Search for the cell housing the specified text and yield its [X, Y] center coordinate. 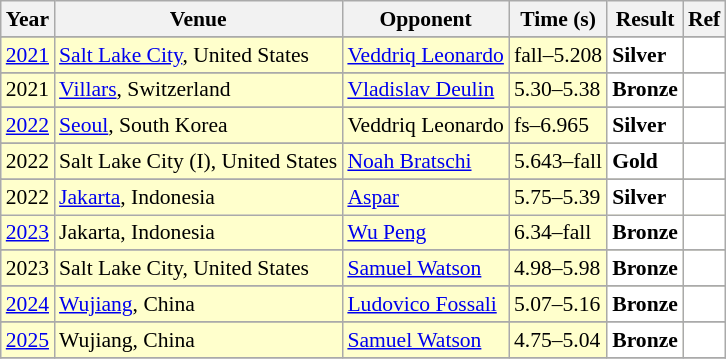
4.75–5.04 [558, 340]
2024 [28, 304]
Villars, Switzerland [198, 90]
Vladislav Deulin [426, 90]
Result [645, 19]
Venue [198, 19]
Seoul, South Korea [198, 126]
Year [28, 19]
Aspar [426, 197]
Gold [645, 162]
5.07–5.16 [558, 304]
Salt Lake City (I), United States [198, 162]
2025 [28, 340]
Wu Peng [426, 233]
fall–5.208 [558, 55]
4.98–5.98 [558, 269]
6.34–fall [558, 233]
Ludovico Fossali [426, 304]
5.30–5.38 [558, 90]
Time (s) [558, 19]
5.643–fall [558, 162]
5.75–5.39 [558, 197]
Ref [704, 19]
Opponent [426, 19]
Noah Bratschi [426, 162]
fs–6.965 [558, 126]
